Locate the cell with the specified text and output its [X, Y] center coordinate. 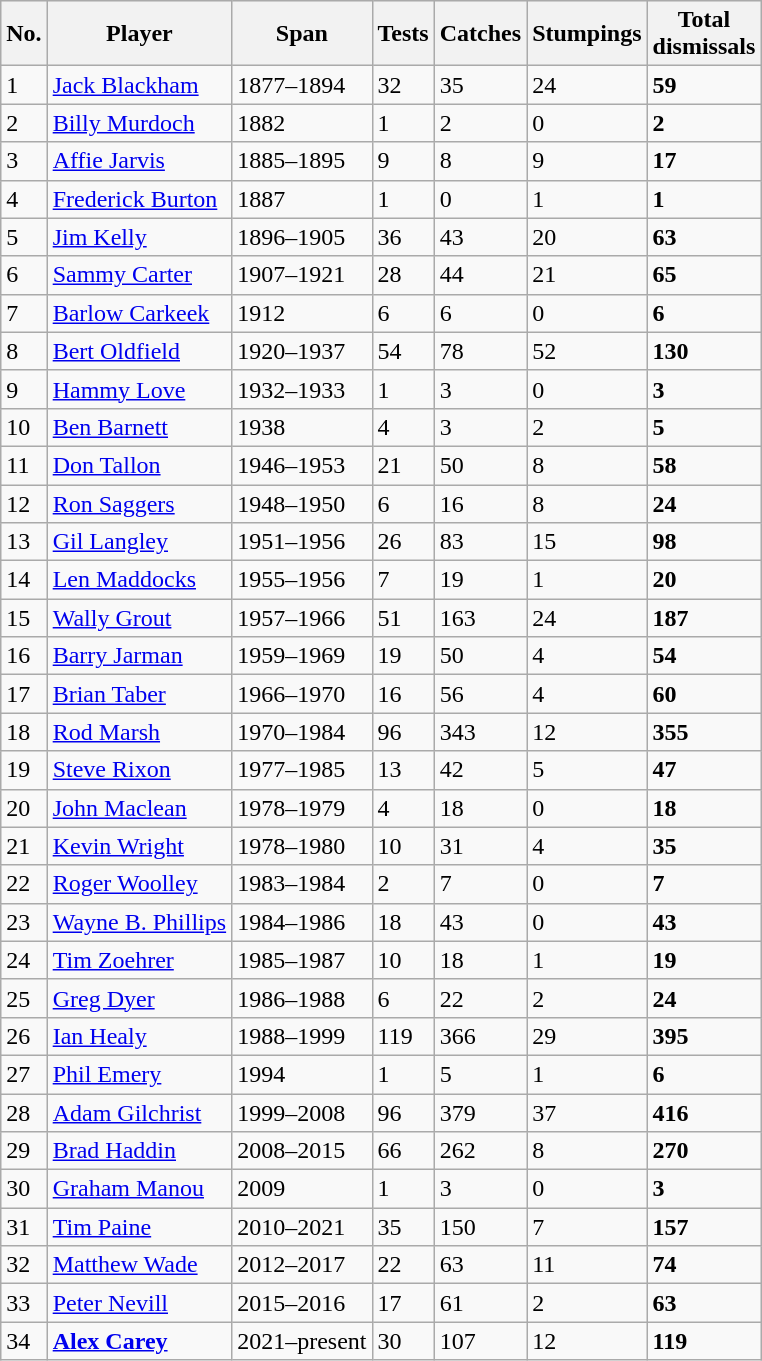
Sammy Carter [139, 275]
Barry Jarman [139, 656]
Adam Gilchrist [139, 1113]
33 [24, 1303]
1978–1980 [302, 846]
355 [704, 732]
98 [704, 542]
Hammy Love [139, 389]
1984–1986 [302, 922]
1977–1985 [302, 770]
34 [24, 1341]
Len Maddocks [139, 580]
1932–1933 [302, 389]
1985–1987 [302, 960]
52 [587, 351]
Catches [480, 34]
130 [704, 351]
Span [302, 34]
1955–1956 [302, 580]
1946–1953 [302, 465]
1912 [302, 313]
163 [480, 618]
Rod Marsh [139, 732]
56 [480, 694]
61 [480, 1303]
1978–1979 [302, 808]
366 [480, 1036]
42 [480, 770]
23 [24, 922]
Ben Barnett [139, 427]
27 [24, 1074]
2008–2015 [302, 1151]
1986–1988 [302, 998]
1920–1937 [302, 351]
2010–2021 [302, 1227]
25 [24, 998]
1938 [302, 427]
Wally Grout [139, 618]
107 [480, 1341]
60 [704, 694]
1959–1969 [302, 656]
262 [480, 1151]
Brian Taber [139, 694]
1948–1950 [302, 503]
270 [704, 1151]
Ian Healy [139, 1036]
379 [480, 1113]
37 [587, 1113]
395 [704, 1036]
1951–1956 [302, 542]
Affie Jarvis [139, 161]
Phil Emery [139, 1074]
Roger Woolley [139, 884]
Peter Nevill [139, 1303]
1988–1999 [302, 1036]
Bert Oldfield [139, 351]
157 [704, 1227]
Totaldismissals [704, 34]
74 [704, 1265]
Barlow Carkeek [139, 313]
1887 [302, 199]
187 [704, 618]
65 [704, 275]
150 [480, 1227]
Alex Carey [139, 1341]
51 [403, 618]
1907–1921 [302, 275]
1877–1894 [302, 85]
14 [24, 580]
2009 [302, 1189]
Tim Paine [139, 1227]
Tim Zoehrer [139, 960]
Tests [403, 34]
1966–1970 [302, 694]
1999–2008 [302, 1113]
1885–1895 [302, 161]
416 [704, 1113]
1882 [302, 123]
Kevin Wright [139, 846]
1994 [302, 1074]
Jim Kelly [139, 237]
2015–2016 [302, 1303]
Player [139, 34]
343 [480, 732]
Don Tallon [139, 465]
83 [480, 542]
Brad Haddin [139, 1151]
Stumpings [587, 34]
1983–1984 [302, 884]
2021–present [302, 1341]
1957–1966 [302, 618]
Gil Langley [139, 542]
Wayne B. Phillips [139, 922]
78 [480, 351]
59 [704, 85]
Frederick Burton [139, 199]
Matthew Wade [139, 1265]
John Maclean [139, 808]
Jack Blackham [139, 85]
Steve Rixon [139, 770]
58 [704, 465]
44 [480, 275]
No. [24, 34]
Greg Dyer [139, 998]
36 [403, 237]
Ron Saggers [139, 503]
Billy Murdoch [139, 123]
47 [704, 770]
2012–2017 [302, 1265]
Graham Manou [139, 1189]
1970–1984 [302, 732]
66 [403, 1151]
1896–1905 [302, 237]
